From the cell containing the given text, extract its center point as [X, Y] coordinate. 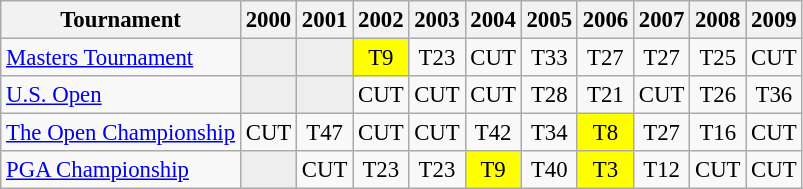
T42 [493, 133]
2006 [605, 20]
T33 [549, 58]
2008 [718, 20]
2001 [325, 20]
Masters Tournament [121, 58]
T16 [718, 133]
T28 [549, 95]
T26 [718, 95]
Tournament [121, 20]
2004 [493, 20]
T25 [718, 58]
2002 [381, 20]
2005 [549, 20]
T21 [605, 95]
T36 [774, 95]
2009 [774, 20]
The Open Championship [121, 133]
2003 [437, 20]
2000 [268, 20]
T8 [605, 133]
U.S. Open [121, 95]
T12 [661, 170]
T47 [325, 133]
T34 [549, 133]
2007 [661, 20]
PGA Championship [121, 170]
T3 [605, 170]
T40 [549, 170]
